Return (X, Y) of the center of cell containing provided text 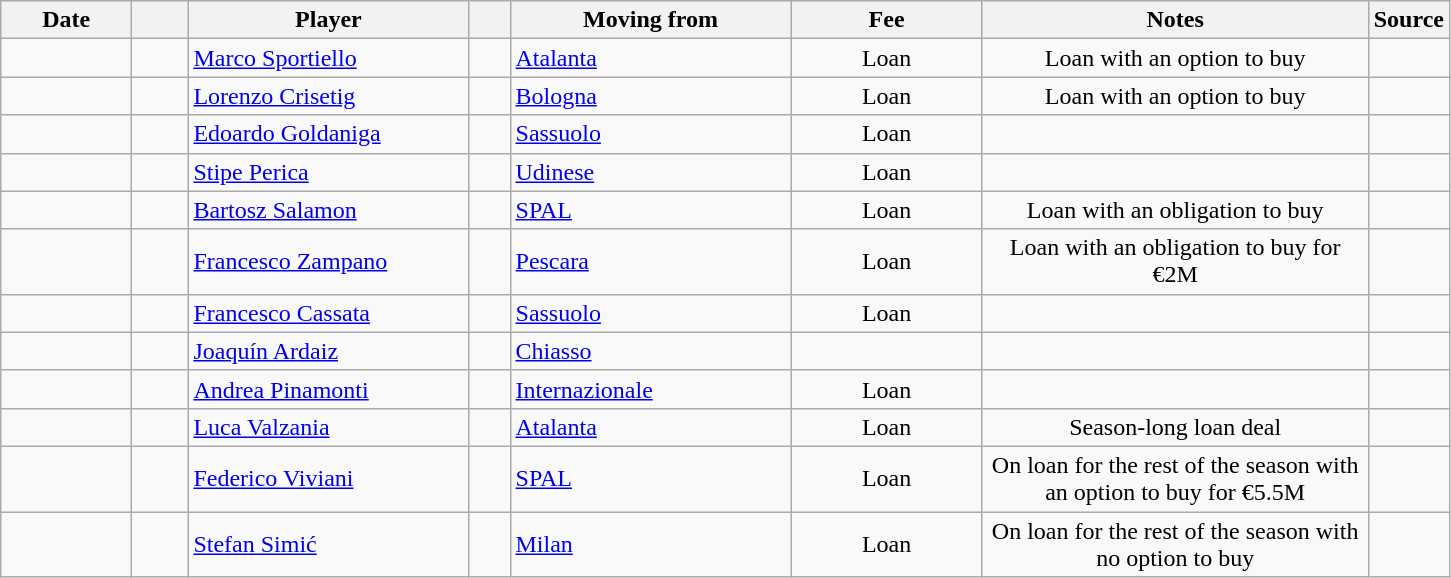
Federico Viviani (328, 478)
Player (328, 20)
Source (1408, 20)
Internazionale (650, 389)
Joaquín Ardaiz (328, 351)
Milan (650, 544)
Chiasso (650, 351)
Marco Sportiello (328, 58)
Stefan Simić (328, 544)
Edoardo Goldaniga (328, 134)
Date (66, 20)
Francesco Cassata (328, 313)
Stipe Perica (328, 172)
Lorenzo Crisetig (328, 96)
Udinese (650, 172)
Season-long loan deal (1175, 427)
Moving from (650, 20)
Notes (1175, 20)
On loan for the rest of the season with an option to buy for €5.5M (1175, 478)
Luca Valzania (328, 427)
Andrea Pinamonti (328, 389)
On loan for the rest of the season with no option to buy (1175, 544)
Bologna (650, 96)
Pescara (650, 262)
Bartosz Salamon (328, 210)
Loan with an obligation to buy for €2M (1175, 262)
Francesco Zampano (328, 262)
Fee (886, 20)
Loan with an obligation to buy (1175, 210)
